Locate the cell with the specified text and output its [x, y] center coordinate. 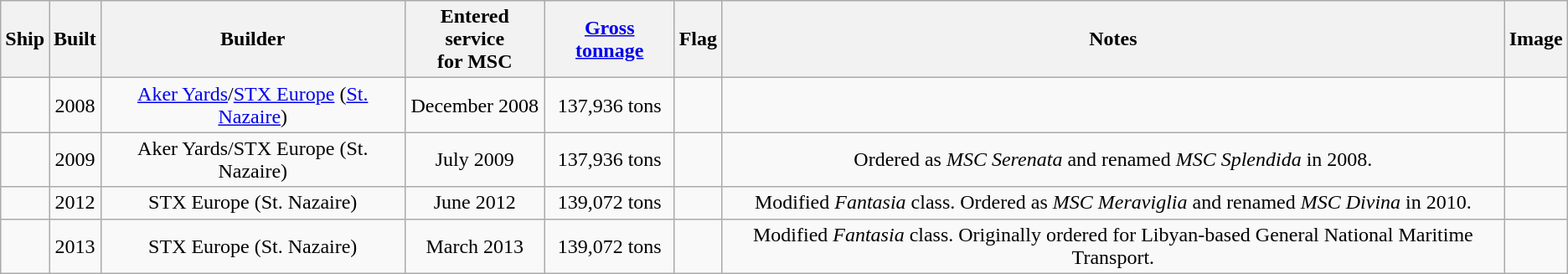
Builder [253, 39]
Gross tonnage [610, 39]
July 2009 [474, 159]
Modified Fantasia class. Originally ordered for Libyan-based General National Maritime Transport. [1114, 246]
Modified Fantasia class. Ordered as MSC Meraviglia and renamed MSC Divina in 2010. [1114, 203]
June 2012 [474, 203]
2008 [75, 106]
2012 [75, 203]
Built [75, 39]
2013 [75, 246]
December 2008 [474, 106]
March 2013 [474, 246]
Notes [1114, 39]
Ship [25, 39]
Entered service for MSC [474, 39]
Ordered as MSC Serenata and renamed MSC Splendida in 2008. [1114, 159]
Image [1536, 39]
Flag [698, 39]
2009 [75, 159]
